Locate the cell with the specified text and output its (X, Y) center coordinate. 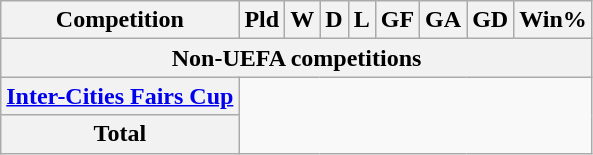
L (362, 20)
Competition (120, 20)
GF (397, 20)
Non-UEFA competitions (297, 58)
Pld (262, 20)
W (302, 20)
Inter-Cities Fairs Cup (120, 96)
D (334, 20)
Total (120, 134)
Win% (554, 20)
GA (444, 20)
GD (490, 20)
